Locate the cell with the specified text and output its (X, Y) center coordinate. 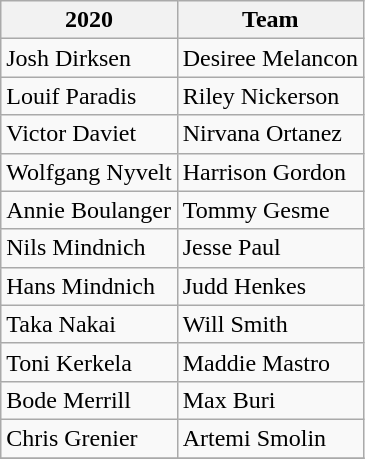
Bode Merrill (89, 400)
Chris Grenier (89, 438)
Harrison Gordon (270, 172)
Hans Mindnich (89, 286)
Artemi Smolin (270, 438)
Tommy Gesme (270, 210)
Team (270, 20)
Nils Mindnich (89, 248)
Will Smith (270, 324)
Annie Boulanger (89, 210)
Taka Nakai (89, 324)
Riley Nickerson (270, 96)
Toni Kerkela (89, 362)
Maddie Mastro (270, 362)
Wolfgang Nyvelt (89, 172)
Jesse Paul (270, 248)
Max Buri (270, 400)
Josh Dirksen (89, 58)
2020 (89, 20)
Desiree Melancon (270, 58)
Judd Henkes (270, 286)
Louif Paradis (89, 96)
Victor Daviet (89, 134)
Nirvana Ortanez (270, 134)
